Extract the (X, Y) coordinate from the center of the cell holding the provided text.  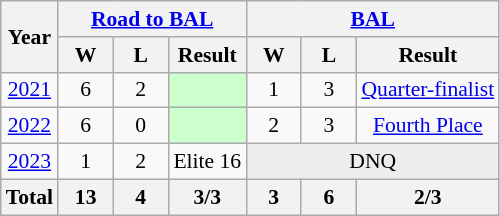
BAL (372, 19)
2/3 (428, 197)
13 (86, 197)
Road to BAL (152, 19)
0 (140, 126)
Year (30, 36)
Fourth Place (428, 126)
Elite 16 (207, 162)
2023 (30, 162)
Quarter-finalist (428, 90)
2021 (30, 90)
4 (140, 197)
2022 (30, 126)
Total (30, 197)
DNQ (372, 162)
3/3 (207, 197)
